Return the [X, Y] coordinate for the center point of the cell that contains the specified text.  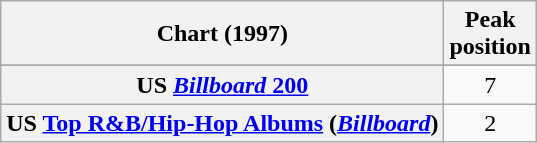
7 [490, 85]
US Billboard 200 [222, 85]
US Top R&B/Hip-Hop Albums (Billboard) [222, 123]
2 [490, 123]
Peak position [490, 34]
Chart (1997) [222, 34]
